Return the (x, y) coordinate for the center point of the cell that contains the specified text.  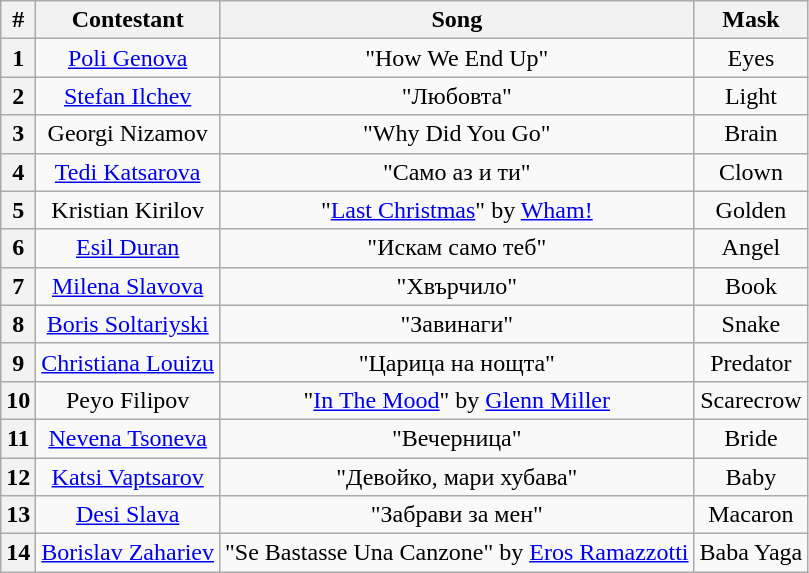
7 (18, 286)
"In The Mood" by Glenn Miller (458, 400)
Scarecrow (751, 400)
Light (751, 96)
Katsi Vaptsarov (128, 477)
"Само аз и ти" (458, 172)
13 (18, 515)
Snake (751, 324)
"Царица на нощта" (458, 362)
Nevena Tsoneva (128, 438)
Georgi Nizamov (128, 134)
Contestant (128, 20)
Angel (751, 248)
Borislav Zahariev (128, 553)
8 (18, 324)
Baba Yaga (751, 553)
"Хвърчило" (458, 286)
Golden (751, 210)
5 (18, 210)
10 (18, 400)
1 (18, 58)
# (18, 20)
Kristian Kirilov (128, 210)
Baby (751, 477)
"Любовта" (458, 96)
Book (751, 286)
Milena Slavova (128, 286)
Poli Genova (128, 58)
6 (18, 248)
12 (18, 477)
2 (18, 96)
Tedi Katsarova (128, 172)
Clown (751, 172)
Esil Duran (128, 248)
"Забрави за мен" (458, 515)
"Искам само теб" (458, 248)
14 (18, 553)
Macaron (751, 515)
"Last Christmas" by Wham! (458, 210)
"How We End Up" (458, 58)
Bride (751, 438)
Mask (751, 20)
"Вечерница" (458, 438)
Stefan Ilchev (128, 96)
11 (18, 438)
"Se Bastasse Una Canzone" by Eros Ramazzotti (458, 553)
3 (18, 134)
Christiana Louizu (128, 362)
"Завинаги" (458, 324)
"Why Did You Go" (458, 134)
Brain (751, 134)
Desi Slava (128, 515)
Boris Soltariyski (128, 324)
9 (18, 362)
Song (458, 20)
"Девойко, мари хубава" (458, 477)
Eyes (751, 58)
Peyo Filipov (128, 400)
Predator (751, 362)
4 (18, 172)
